Locate the cell with the specified text and output its (X, Y) center coordinate. 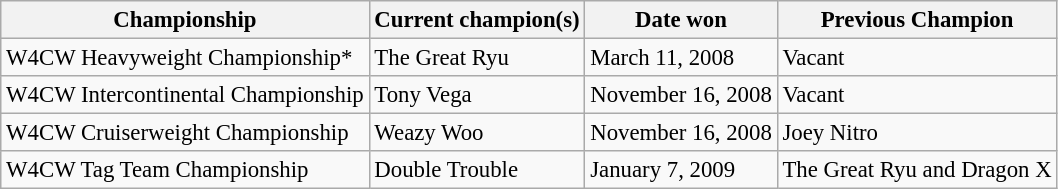
Championship (185, 20)
Date won (681, 20)
March 11, 2008 (681, 58)
W4CW Tag Team Championship (185, 170)
Tony Vega (477, 95)
The Great Ryu (477, 58)
Joey Nitro (917, 133)
W4CW Heavyweight Championship* (185, 58)
W4CW Cruiserweight Championship (185, 133)
Weazy Woo (477, 133)
January 7, 2009 (681, 170)
Previous Champion (917, 20)
Current champion(s) (477, 20)
Double Trouble (477, 170)
The Great Ryu and Dragon X (917, 170)
W4CW Intercontinental Championship (185, 95)
